Pinpoint the cell where the given text exists, returning its [X, Y] midpoint coordinate. 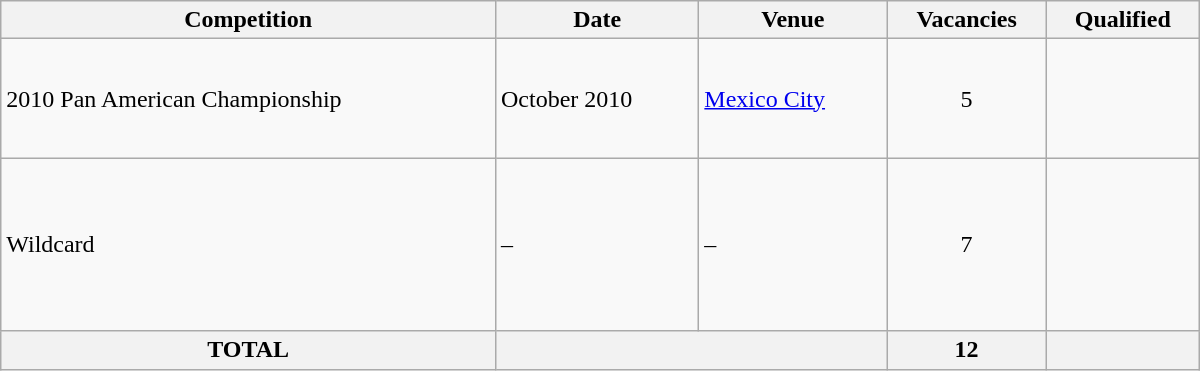
Date [596, 20]
2010 Pan American Championship [248, 98]
October 2010 [596, 98]
TOTAL [248, 350]
Mexico City [793, 98]
Wildcard [248, 244]
Qualified [1122, 20]
Venue [793, 20]
7 [966, 244]
Competition [248, 20]
5 [966, 98]
Vacancies [966, 20]
12 [966, 350]
